Output the (X, Y) coordinate of the center of the cell containing the given text.  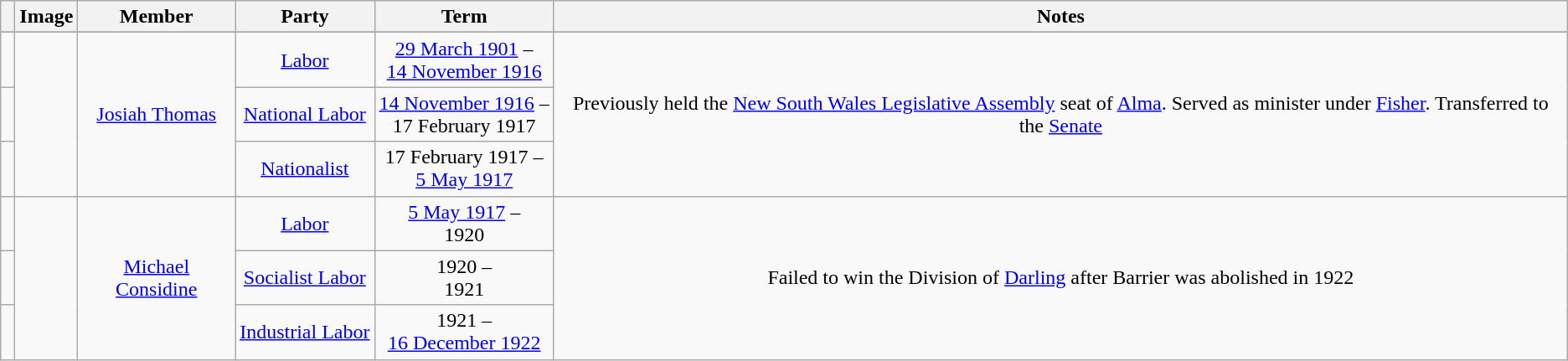
29 March 1901 –14 November 1916 (464, 60)
National Labor (305, 114)
1921 –16 December 1922 (464, 332)
Nationalist (305, 169)
Party (305, 17)
Member (157, 17)
17 February 1917 –5 May 1917 (464, 169)
Josiah Thomas (157, 114)
Socialist Labor (305, 278)
Failed to win the Division of Darling after Barrier was abolished in 1922 (1060, 278)
Notes (1060, 17)
Industrial Labor (305, 332)
Image (47, 17)
Term (464, 17)
5 May 1917 –1920 (464, 223)
14 November 1916 –17 February 1917 (464, 114)
Previously held the New South Wales Legislative Assembly seat of Alma. Served as minister under Fisher. Transferred to the Senate (1060, 114)
Michael Considine (157, 278)
1920 –1921 (464, 278)
